Extract the (x, y) coordinate from the center of the cell holding the provided text.  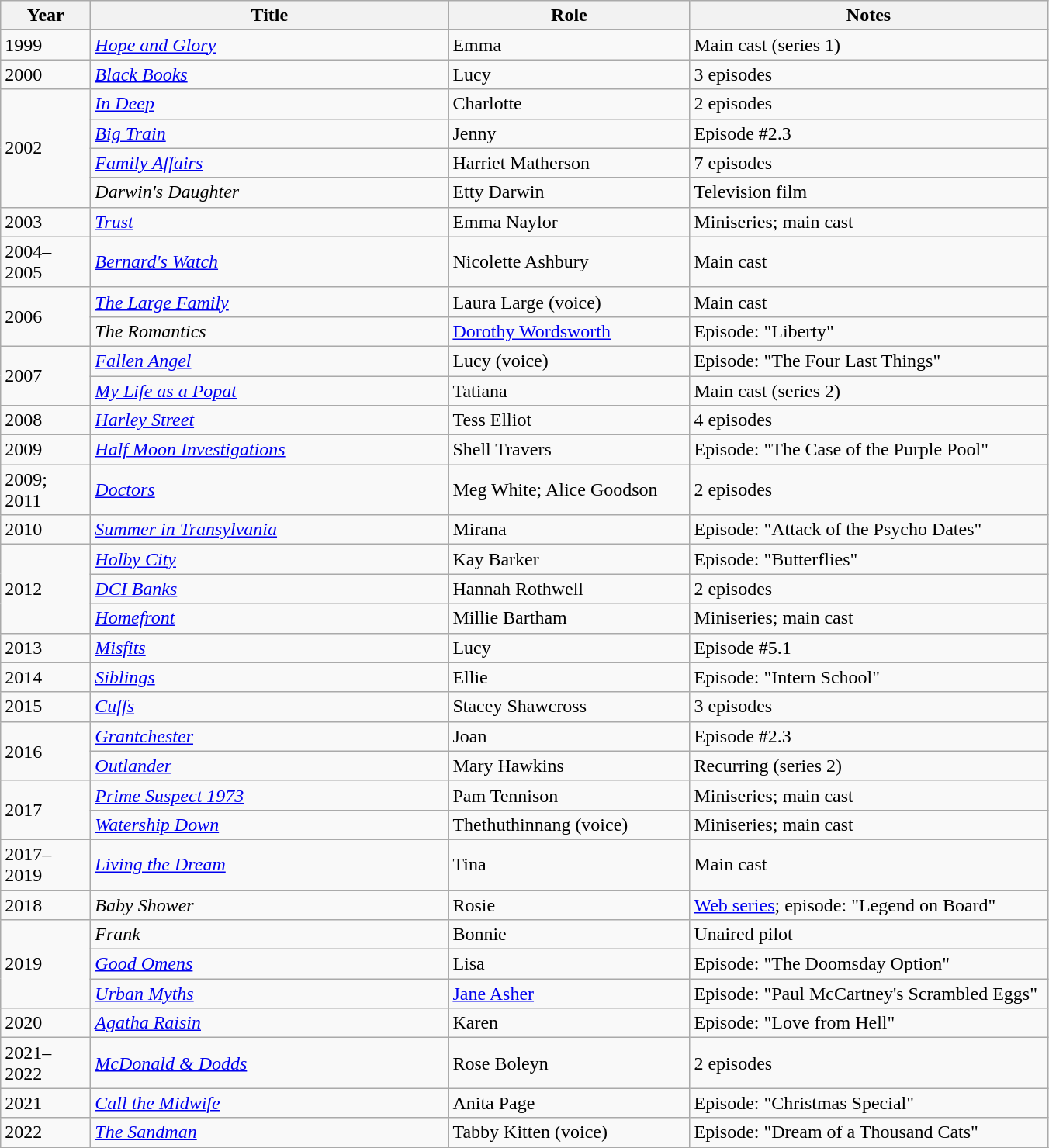
Frank (270, 935)
Siblings (270, 677)
2012 (46, 589)
Episode: "Butterflies" (869, 559)
Emma (570, 45)
Episode: "Intern School" (869, 677)
Prime Suspect 1973 (270, 795)
Etty Darwin (570, 192)
4 episodes (869, 420)
Episode: "Love from Hell" (869, 1023)
Emma Naylor (570, 222)
Summer in Transylvania (270, 530)
Pam Tennison (570, 795)
Notes (869, 16)
Joan (570, 736)
Tatiana (570, 390)
Trust (270, 222)
Episode: "Liberty" (869, 331)
Mirana (570, 530)
Stacey Shawcross (570, 707)
Darwin's Daughter (270, 192)
Jenny (570, 133)
2022 (46, 1132)
Bernard's Watch (270, 262)
2015 (46, 707)
7 episodes (869, 163)
Kay Barker (570, 559)
2009 (46, 450)
Harley Street (270, 420)
2008 (46, 420)
Episode: "Christmas Special" (869, 1103)
2000 (46, 74)
2009; 2011 (46, 490)
McDonald & Dodds (270, 1063)
Karen (570, 1023)
2006 (46, 316)
Episode: "The Doomsday Option" (869, 964)
Lisa (570, 964)
Shell Travers (570, 450)
Bonnie (570, 935)
Television film (869, 192)
Misfits (270, 648)
Call the Midwife (270, 1103)
Harriet Matherson (570, 163)
2007 (46, 375)
In Deep (270, 104)
Tabby Kitten (voice) (570, 1132)
Outlander (270, 766)
2018 (46, 905)
Thethuthinnang (voice) (570, 825)
Hope and Glory (270, 45)
2021 (46, 1103)
Lucy (voice) (570, 361)
Cuffs (270, 707)
Mary Hawkins (570, 766)
Rosie (570, 905)
Laura Large (voice) (570, 302)
Tina (570, 864)
Web series; episode: "Legend on Board" (869, 905)
Millie Bartham (570, 618)
2017 (46, 810)
Fallen Angel (270, 361)
2003 (46, 222)
Good Omens (270, 964)
Living the Dream (270, 864)
Rose Boleyn (570, 1063)
Half Moon Investigations (270, 450)
Title (270, 16)
2019 (46, 964)
Unaired pilot (869, 935)
2002 (46, 148)
Tess Elliot (570, 420)
Baby Shower (270, 905)
Role (570, 16)
Homefront (270, 618)
Ellie (570, 677)
1999 (46, 45)
The Sandman (270, 1132)
Episode: "Paul McCartney's Scrambled Eggs" (869, 994)
The Large Family (270, 302)
Jane Asher (570, 994)
Anita Page (570, 1103)
Family Affairs (270, 163)
Big Train (270, 133)
Agatha Raisin (270, 1023)
DCI Banks (270, 589)
2020 (46, 1023)
2013 (46, 648)
2021–2022 (46, 1063)
Episode: "The Four Last Things" (869, 361)
2016 (46, 751)
Main cast (series 2) (869, 390)
Doctors (270, 490)
Holby City (270, 559)
Episode #5.1 (869, 648)
Episode: "Attack of the Psycho Dates" (869, 530)
2014 (46, 677)
Year (46, 16)
My Life as a Popat (270, 390)
Meg White; Alice Goodson (570, 490)
Urban Myths (270, 994)
Watership Down (270, 825)
2010 (46, 530)
Recurring (series 2) (869, 766)
Episode: "Dream of a Thousand Cats" (869, 1132)
Episode: "The Case of the Purple Pool" (869, 450)
2004–2005 (46, 262)
Charlotte (570, 104)
Main cast (series 1) (869, 45)
Dorothy Wordsworth (570, 331)
Grantchester (270, 736)
Hannah Rothwell (570, 589)
Black Books (270, 74)
2017–2019 (46, 864)
Nicolette Ashbury (570, 262)
The Romantics (270, 331)
